Identify which cell holds the provided text, then report its [x, y] central coordinate. 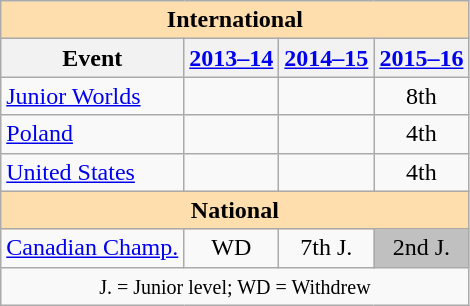
Poland [92, 134]
Junior Worlds [92, 96]
2nd J. [422, 248]
WD [232, 248]
2013–14 [232, 58]
Event [92, 58]
7th J. [326, 248]
International [235, 20]
2015–16 [422, 58]
United States [92, 172]
J. = Junior level; WD = Withdrew [235, 286]
2014–15 [326, 58]
Canadian Champ. [92, 248]
National [235, 210]
8th [422, 96]
